Locate the cell with the specified text and output its (X, Y) center coordinate. 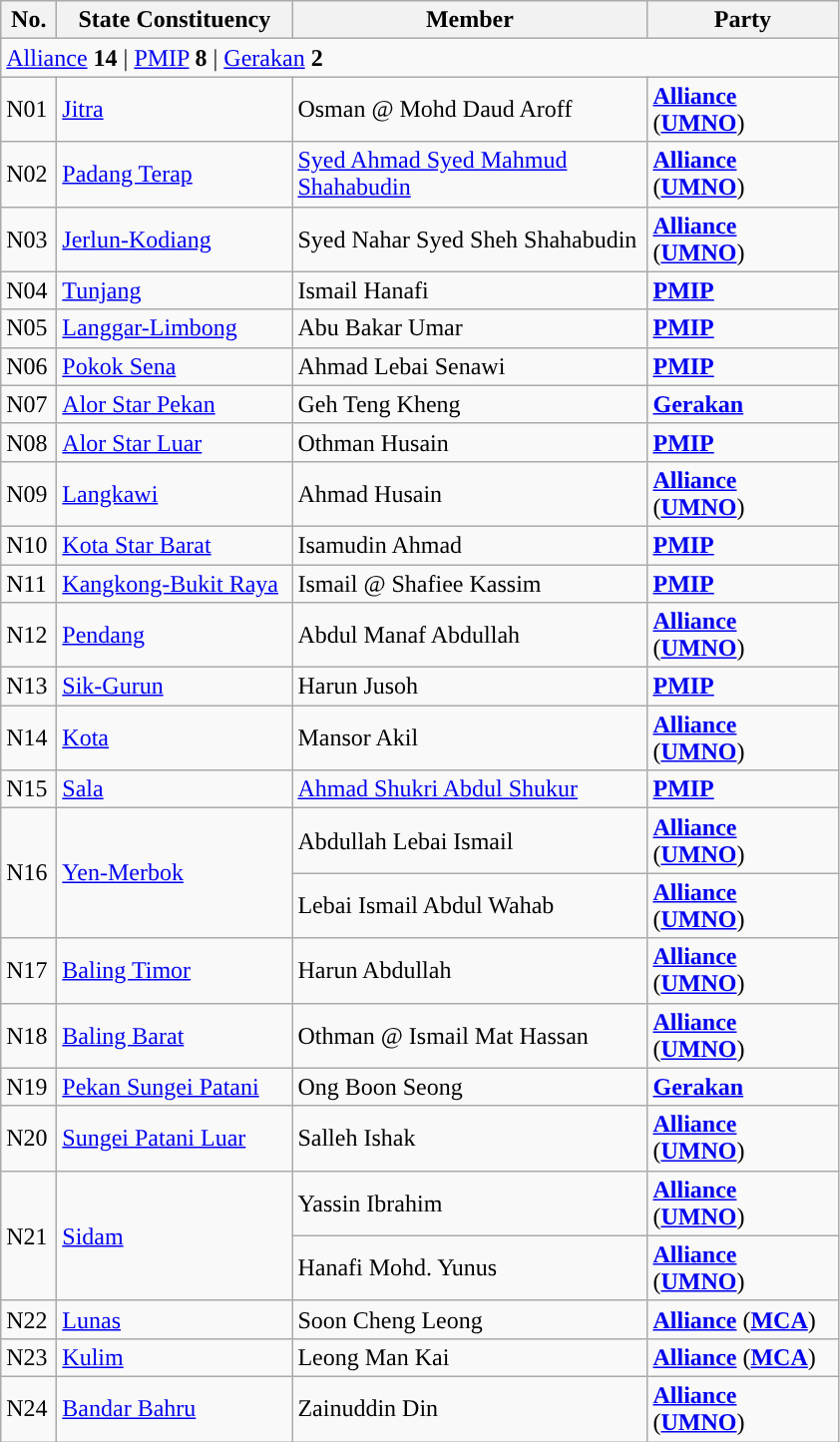
N12 (29, 635)
Alor Star Pekan (175, 404)
N21 (29, 1235)
Hanafi Mohd. Yunus (470, 1267)
N03 (29, 240)
Baling Timor (175, 970)
N17 (29, 970)
Salleh Ishak (470, 1138)
Sidam (175, 1235)
Padang Terap (175, 174)
Kangkong-Bukit Raya (175, 584)
Langgar-Limbong (175, 328)
N01 (29, 110)
Ismail @ Shafiee Kassim (470, 584)
Pokok Sena (175, 366)
State Constituency (175, 20)
Leong Man Kai (470, 1357)
Yen-Merbok (175, 873)
Pendang (175, 635)
Alliance 14 | PMIP 8 | Gerakan 2 (419, 58)
Soon Cheng Leong (470, 1319)
Geh Teng Kheng (470, 404)
Kota (175, 738)
Tunjang (175, 290)
Kota Star Barat (175, 545)
N04 (29, 290)
N20 (29, 1138)
Ahmad Shukri Abdul Shukur (470, 789)
Ismail Hanafi (470, 290)
Abdullah Lebai Ismail (470, 840)
Sungei Patani Luar (175, 1138)
N11 (29, 584)
Isamudin Ahmad (470, 545)
Syed Nahar Syed Sheh Shahabudin (470, 240)
N24 (29, 1409)
N08 (29, 442)
N09 (29, 493)
N05 (29, 328)
Othman @ Ismail Mat Hassan (470, 1036)
Osman @ Mohd Daud Aroff (470, 110)
N06 (29, 366)
N16 (29, 873)
Lunas (175, 1319)
Yassin Ibrahim (470, 1203)
N22 (29, 1319)
Jerlun-Kodiang (175, 240)
Member (470, 20)
N15 (29, 789)
N23 (29, 1357)
Abdul Manaf Abdullah (470, 635)
Sala (175, 789)
N02 (29, 174)
N13 (29, 687)
N19 (29, 1087)
No. (29, 20)
Kulim (175, 1357)
Ahmad Lebai Senawi (470, 366)
Ong Boon Seong (470, 1087)
N07 (29, 404)
Zainuddin Din (470, 1409)
Lebai Ismail Abdul Wahab (470, 906)
Baling Barat (175, 1036)
Abu Bakar Umar (470, 328)
Bandar Bahru (175, 1409)
Syed Ahmad Syed Mahmud Shahabudin (470, 174)
Mansor Akil (470, 738)
Ahmad Husain (470, 493)
Harun Jusoh (470, 687)
Pekan Sungei Patani (175, 1087)
Langkawi (175, 493)
Othman Husain (470, 442)
N10 (29, 545)
N14 (29, 738)
Harun Abdullah (470, 970)
Alor Star Luar (175, 442)
Party (742, 20)
Sik-Gurun (175, 687)
N18 (29, 1036)
Jitra (175, 110)
